Provide the [x, y] coordinate of the cell's center where the given text is located.  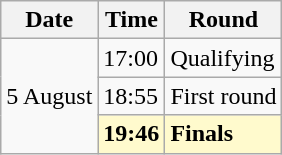
Qualifying [224, 58]
Date [50, 20]
5 August [50, 96]
Finals [224, 134]
17:00 [132, 58]
Round [224, 20]
19:46 [132, 134]
18:55 [132, 96]
Time [132, 20]
First round [224, 96]
